Search for the cell housing the specified text and yield its [X, Y] center coordinate. 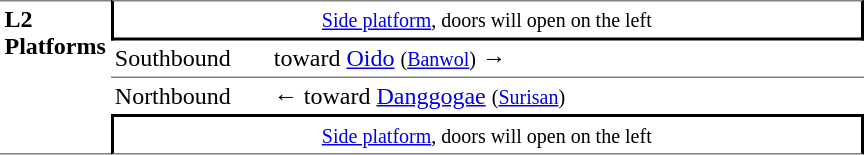
Northbound [190, 95]
← toward Danggogae (Surisan) [566, 95]
toward Oido (Banwol) → [566, 58]
Southbound [190, 58]
L2Platforms [55, 77]
